Provide the (X, Y) coordinate of the cell's center where the given text is located.  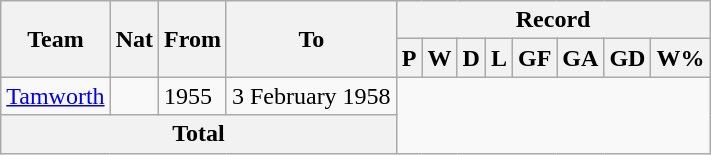
1955 (193, 96)
To (311, 39)
D (471, 58)
Team (56, 39)
Tamworth (56, 96)
L (498, 58)
3 February 1958 (311, 96)
W (440, 58)
Total (198, 134)
Record (553, 20)
GA (580, 58)
GF (534, 58)
From (193, 39)
W% (680, 58)
GD (628, 58)
Nat (134, 39)
P (409, 58)
